Determine the [x, y] coordinate at the center of the cell enclosing the given text.  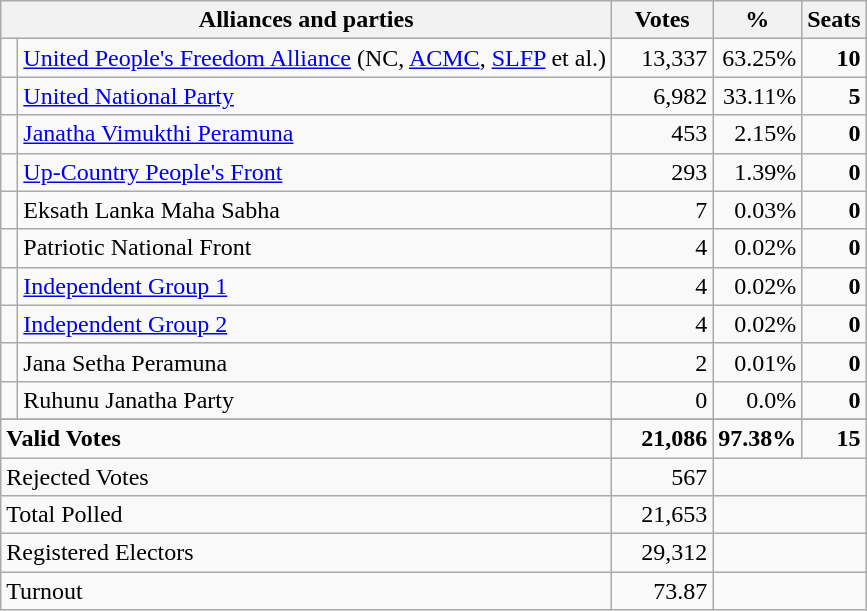
Independent Group 1 [315, 286]
7 [662, 210]
1.39% [758, 172]
293 [662, 172]
Rejected Votes [306, 477]
63.25% [758, 58]
Janatha Vimukthi Peramuna [315, 134]
Turnout [306, 591]
Registered Electors [306, 553]
% [758, 20]
33.11% [758, 96]
2 [662, 362]
Patriotic National Front [315, 248]
0.01% [758, 362]
21,086 [662, 438]
United People's Freedom Alliance (NC, ACMC, SLFP et al.) [315, 58]
Valid Votes [306, 438]
Seats [834, 20]
0.03% [758, 210]
Eksath Lanka Maha Sabha [315, 210]
567 [662, 477]
5 [834, 96]
Votes [662, 20]
0.0% [758, 400]
Ruhunu Janatha Party [315, 400]
29,312 [662, 553]
2.15% [758, 134]
453 [662, 134]
Jana Setha Peramuna [315, 362]
Total Polled [306, 515]
97.38% [758, 438]
Alliances and parties [306, 20]
10 [834, 58]
13,337 [662, 58]
6,982 [662, 96]
Up-Country People's Front [315, 172]
21,653 [662, 515]
United National Party [315, 96]
73.87 [662, 591]
15 [834, 438]
Independent Group 2 [315, 324]
